Return the (x, y) coordinate for the center point of the cell that contains the specified text.  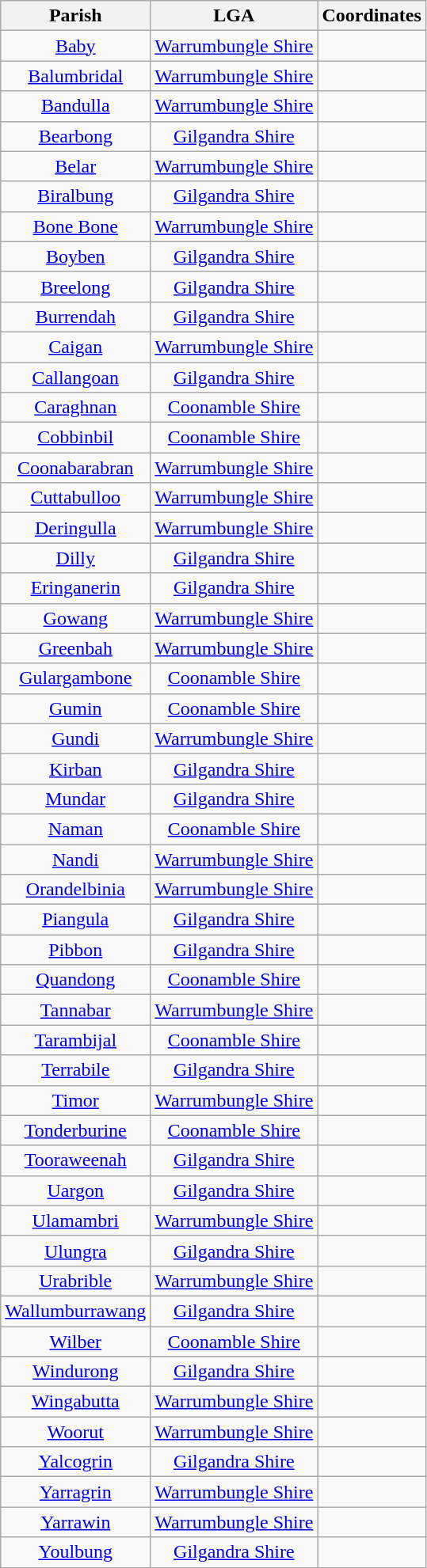
Baby (76, 46)
Terrabile (76, 1070)
Quandong (76, 980)
Gundi (76, 738)
Wallumburrawang (76, 1311)
Biralbung (76, 196)
Caraghnan (76, 408)
Naman (76, 829)
Kirban (76, 769)
Gowang (76, 618)
Tannabar (76, 1010)
Burrendah (76, 317)
Eringanerin (76, 588)
Windurong (76, 1372)
Tarambijal (76, 1040)
Coonabarabran (76, 468)
Balumbridal (76, 76)
LGA (234, 16)
Bandulla (76, 106)
Cuttabulloo (76, 498)
Piangula (76, 920)
Urabrible (76, 1281)
Belar (76, 166)
Deringulla (76, 528)
Tonderburine (76, 1130)
Nandi (76, 859)
Orandelbinia (76, 890)
Ulamambri (76, 1221)
Tooraweenah (76, 1160)
Boyben (76, 256)
Bearbong (76, 136)
Yarragrin (76, 1492)
Wingabutta (76, 1402)
Greenbah (76, 648)
Callangoan (76, 378)
Yalcogrin (76, 1462)
Parish (76, 16)
Bone Bone (76, 226)
Yarrawin (76, 1522)
Ulungra (76, 1251)
Youlbung (76, 1552)
Coordinates (372, 16)
Timor (76, 1100)
Wilber (76, 1342)
Uargon (76, 1190)
Breelong (76, 287)
Caigan (76, 347)
Pibbon (76, 950)
Woorut (76, 1432)
Gulargambone (76, 678)
Gumin (76, 708)
Dilly (76, 558)
Mundar (76, 799)
Cobbinbil (76, 438)
